Extract the [X, Y] coordinate from the center of the cell holding the provided text.  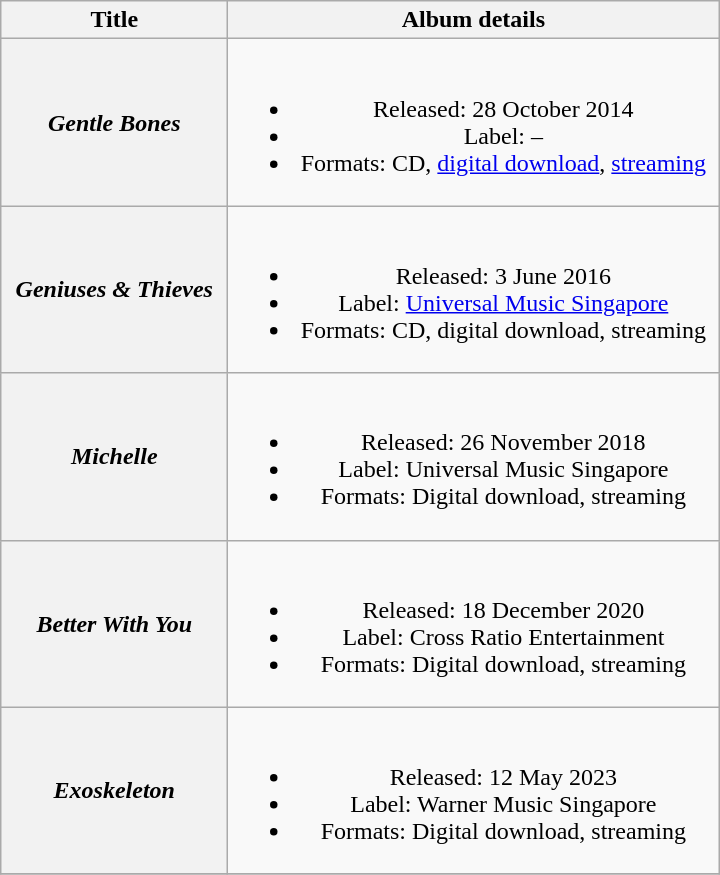
Released: 3 June 2016Label: Universal Music SingaporeFormats: CD, digital download, streaming [474, 290]
Exoskeleton [114, 790]
Released: 12 May 2023Label: Warner Music SingaporeFormats: Digital download, streaming [474, 790]
Better With You [114, 624]
Released: 28 October 2014Label: –Formats: CD, digital download, streaming [474, 122]
Released: 18 December 2020Label: Cross Ratio EntertainmentFormats: Digital download, streaming [474, 624]
Released: 26 November 2018Label: Universal Music SingaporeFormats: Digital download, streaming [474, 456]
Gentle Bones [114, 122]
Michelle [114, 456]
Title [114, 20]
Geniuses & Thieves [114, 290]
Album details [474, 20]
